Provide the (X, Y) coordinate of the cell's center where the given text is located.  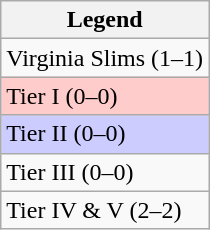
Tier III (0–0) (105, 172)
Tier IV & V (2–2) (105, 210)
Legend (105, 20)
Tier I (0–0) (105, 96)
Tier II (0–0) (105, 134)
Virginia Slims (1–1) (105, 58)
